For the text-containing cell, return its midpoint in [x, y] coordinate format. 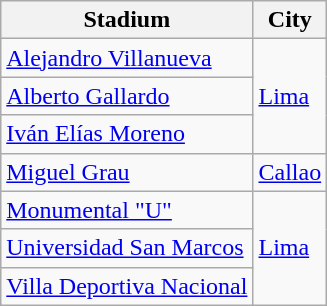
Callao [290, 172]
Alberto Gallardo [127, 96]
Iván Elías Moreno [127, 134]
Miguel Grau [127, 172]
Villa Deportiva Nacional [127, 286]
Alejandro Villanueva [127, 58]
City [290, 20]
Stadium [127, 20]
Monumental "U" [127, 210]
Universidad San Marcos [127, 248]
